From the cell containing the given text, extract its center point as (x, y) coordinate. 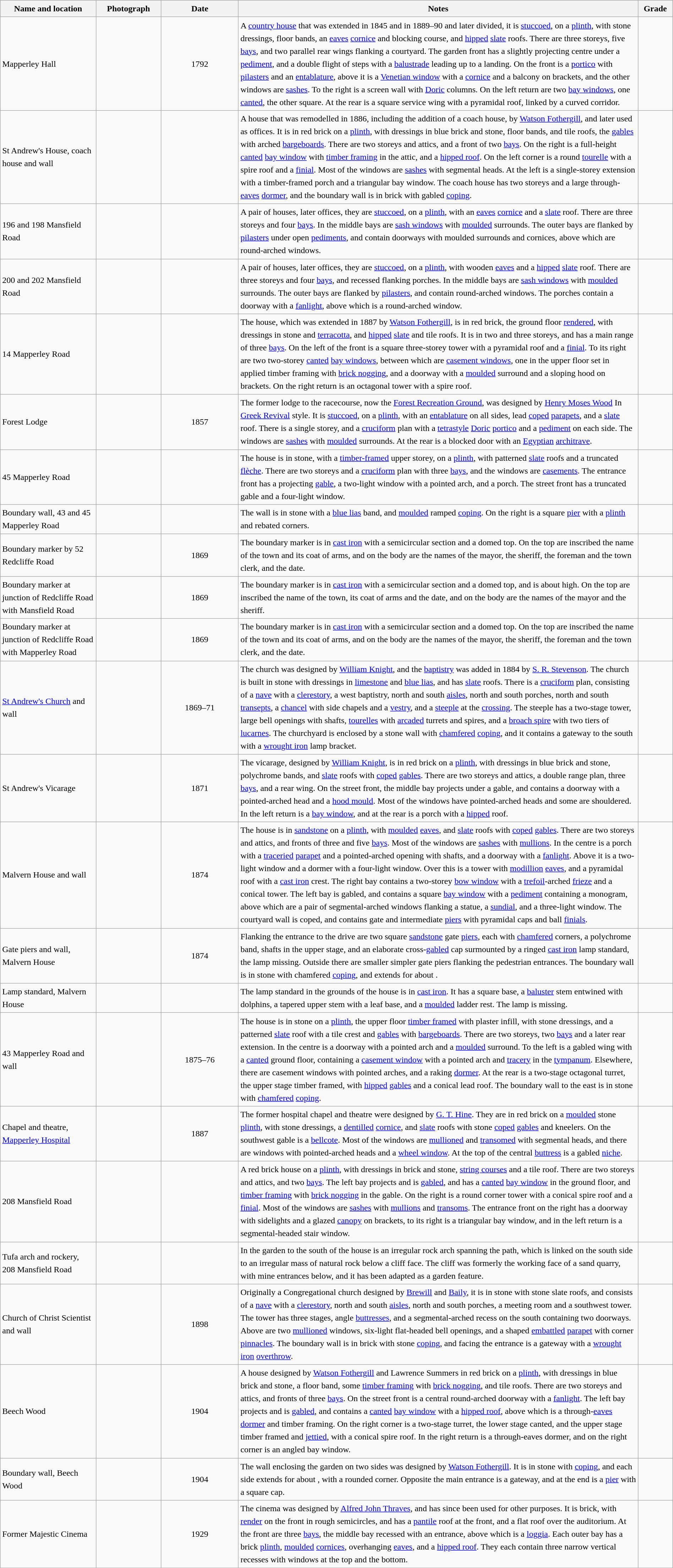
1875–76 (200, 1059)
Former Majestic Cinema (48, 1534)
43 Mapperley Road and wall (48, 1059)
1792 (200, 64)
Boundary marker by 52 Redcliffe Road (48, 555)
St Andrew's Church and wall (48, 708)
1857 (200, 422)
St Andrew's House, coach house and wall (48, 157)
1871 (200, 788)
St Andrew's Vicarage (48, 788)
Date (200, 9)
208 Mansfield Road (48, 1201)
196 and 198 Mansfield Road (48, 231)
Mapperley Hall (48, 64)
Grade (655, 9)
Lamp standard, Malvern House (48, 998)
Name and location (48, 9)
Malvern House and wall (48, 875)
Gate piers and wall, Malvern House (48, 956)
1929 (200, 1534)
Boundary marker at junction of Redcliffe Road with Mansfield Road (48, 597)
1898 (200, 1324)
Boundary wall, Beech Wood (48, 1479)
Tufa arch and rockery,208 Mansfield Road (48, 1263)
Notes (438, 9)
Photograph (128, 9)
Boundary marker at junction of Redcliffe Road with Mapperley Road (48, 640)
45 Mapperley Road (48, 477)
1869–71 (200, 708)
Chapel and theatre,Mapperley Hospital (48, 1134)
Boundary wall, 43 and 45 Mapperley Road (48, 519)
The wall is in stone with a blue lias band, and moulded ramped coping. On the right is a square pier with a plinth and rebated corners. (438, 519)
Beech Wood (48, 1411)
200 and 202 Mansfield Road (48, 286)
1887 (200, 1134)
Forest Lodge (48, 422)
14 Mapperley Road (48, 354)
Church of Christ Scientist and wall (48, 1324)
